Provide the (X, Y) coordinate of the cell's center where the given text is located.  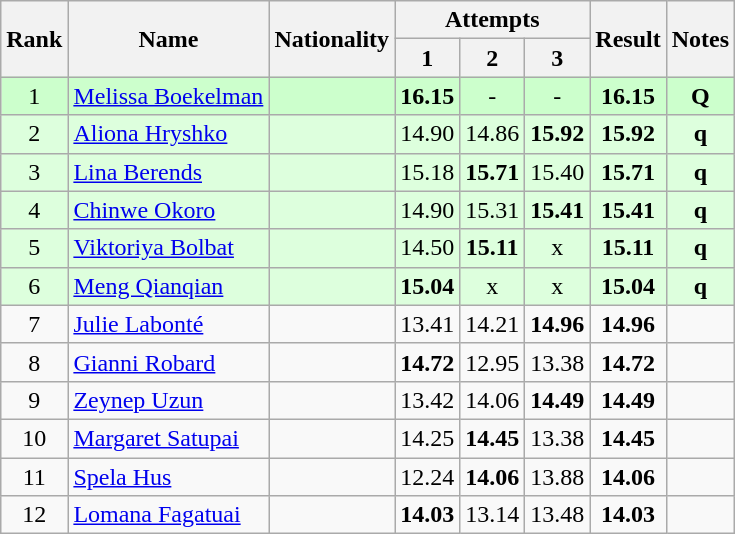
Chinwe Okoro (168, 210)
Gianni Robard (168, 362)
13.88 (558, 477)
13.41 (428, 324)
6 (34, 286)
Lina Berends (168, 172)
15.40 (558, 172)
Julie Labonté (168, 324)
10 (34, 438)
Rank (34, 39)
8 (34, 362)
4 (34, 210)
7 (34, 324)
14.25 (428, 438)
Melissa Boekelman (168, 96)
14.21 (492, 324)
9 (34, 400)
12.24 (428, 477)
15.18 (428, 172)
Name (168, 39)
Zeynep Uzun (168, 400)
Viktoriya Bolbat (168, 248)
Nationality (332, 39)
11 (34, 477)
Meng Qianqian (168, 286)
13.14 (492, 515)
12.95 (492, 362)
14.50 (428, 248)
Lomana Fagatuai (168, 515)
5 (34, 248)
12 (34, 515)
Result (628, 39)
Aliona Hryshko (168, 134)
Spela Hus (168, 477)
13.48 (558, 515)
Q (700, 96)
14.86 (492, 134)
15.31 (492, 210)
Attempts (492, 20)
Notes (700, 39)
13.42 (428, 400)
Margaret Satupai (168, 438)
